Provide the (x, y) coordinate of the cell's center where the given text is located.  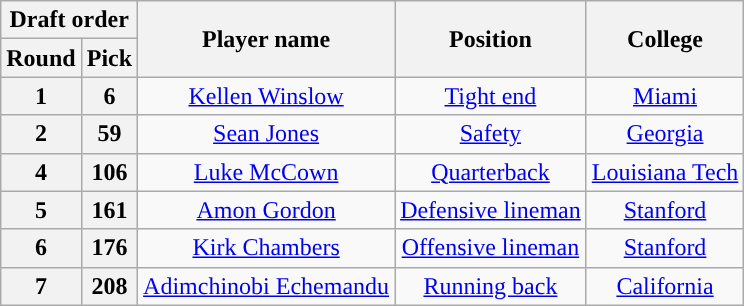
208 (109, 286)
106 (109, 172)
161 (109, 210)
Player name (266, 39)
5 (41, 210)
2 (41, 134)
Defensive lineman (491, 210)
176 (109, 248)
Draft order (70, 20)
Kellen Winslow (266, 96)
59 (109, 134)
Running back (491, 286)
Kirk Chambers (266, 248)
Quarterback (491, 172)
Amon Gordon (266, 210)
Offensive lineman (491, 248)
Position (491, 39)
Adimchinobi Echemandu (266, 286)
4 (41, 172)
Sean Jones (266, 134)
Luke McCown (266, 172)
College (665, 39)
Round (41, 58)
California (665, 286)
Miami (665, 96)
Tight end (491, 96)
1 (41, 96)
Pick (109, 58)
Georgia (665, 134)
Safety (491, 134)
7 (41, 286)
Louisiana Tech (665, 172)
